Find where the given text appears and provide that cell's center as [X, Y] coordinate. 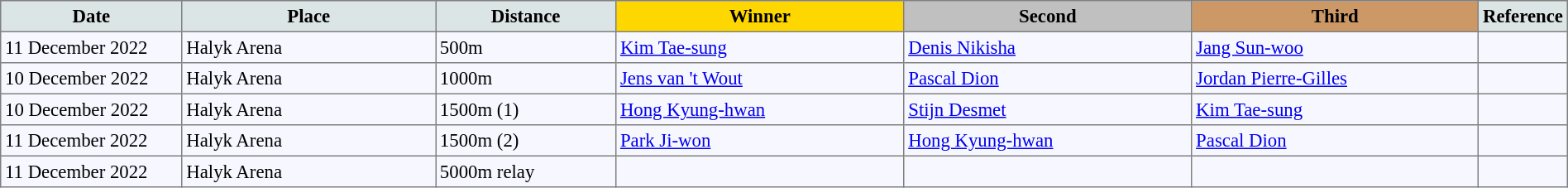
Jang Sun-woo [1335, 47]
1500m (2) [526, 141]
Stijn Desmet [1048, 109]
Date [91, 17]
1500m (1) [526, 109]
Distance [526, 17]
Reference [1523, 17]
Third [1335, 17]
Denis Nikisha [1048, 47]
Jens van 't Wout [760, 79]
Park Ji-won [760, 141]
Second [1048, 17]
Jordan Pierre-Gilles [1335, 79]
500m [526, 47]
1000m [526, 79]
5000m relay [526, 171]
Winner [760, 17]
Place [309, 17]
